Provide the (X, Y) coordinate of the cell's center where the given text is located.  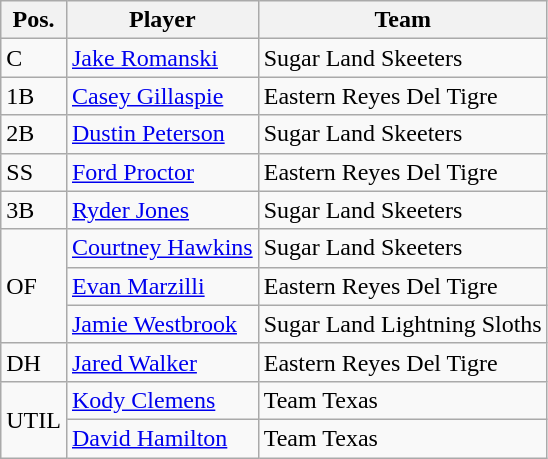
Ryder Jones (162, 210)
Jared Walker (162, 362)
Sugar Land Lightning Sloths (402, 324)
Casey Gillaspie (162, 96)
C (34, 58)
Kody Clemens (162, 400)
Jake Romanski (162, 58)
Dustin Peterson (162, 134)
2B (34, 134)
UTIL (34, 419)
Player (162, 20)
3B (34, 210)
David Hamilton (162, 438)
1B (34, 96)
DH (34, 362)
SS (34, 172)
Evan Marzilli (162, 286)
Jamie Westbrook (162, 324)
Courtney Hawkins (162, 248)
OF (34, 286)
Pos. (34, 20)
Team (402, 20)
Ford Proctor (162, 172)
